Detect which cell encompasses the target text, then output its (x, y) center coordinate. 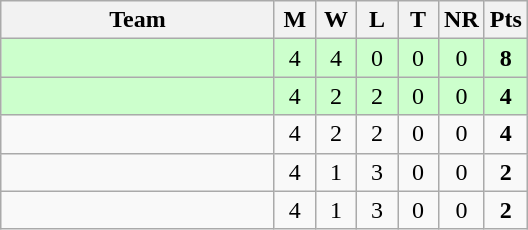
T (418, 20)
M (294, 20)
Pts (506, 20)
Team (138, 20)
8 (506, 58)
L (376, 20)
NR (462, 20)
W (336, 20)
